Capture the cell that displays the provided text and extract its [x, y] central coordinate. 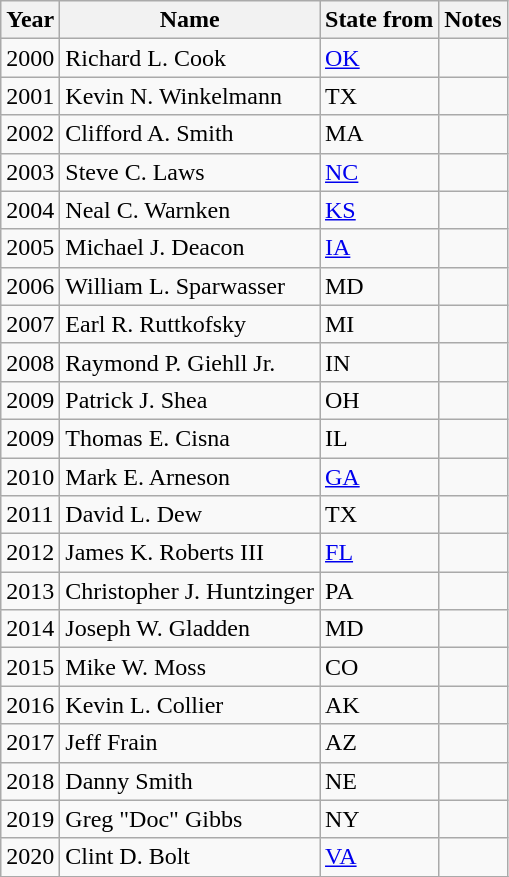
2015 [30, 667]
IL [380, 438]
Raymond P. Giehll Jr. [190, 362]
Neal C. Warnken [190, 210]
MA [380, 134]
Jeff Frain [190, 743]
2018 [30, 781]
2014 [30, 629]
Richard L. Cook [190, 58]
NE [380, 781]
William L. Sparwasser [190, 286]
2005 [30, 248]
Danny Smith [190, 781]
AZ [380, 743]
Michael J. Deacon [190, 248]
IN [380, 362]
Joseph W. Gladden [190, 629]
OK [380, 58]
Steve C. Laws [190, 172]
David L. Dew [190, 515]
2010 [30, 477]
Thomas E. Cisna [190, 438]
OH [380, 400]
NC [380, 172]
Kevin L. Collier [190, 705]
2008 [30, 362]
2000 [30, 58]
2016 [30, 705]
State from [380, 20]
Name [190, 20]
Kevin N. Winkelmann [190, 96]
VA [380, 857]
2007 [30, 324]
CO [380, 667]
Notes [473, 20]
2017 [30, 743]
2002 [30, 134]
KS [380, 210]
2013 [30, 591]
James K. Roberts III [190, 553]
NY [380, 819]
2011 [30, 515]
2019 [30, 819]
2001 [30, 96]
Greg "Doc" Gibbs [190, 819]
Clint D. Bolt [190, 857]
2020 [30, 857]
2012 [30, 553]
AK [380, 705]
PA [380, 591]
2003 [30, 172]
2006 [30, 286]
FL [380, 553]
2004 [30, 210]
Year [30, 20]
Christopher J. Huntzinger [190, 591]
Mark E. Arneson [190, 477]
Clifford A. Smith [190, 134]
Earl R. Ruttkofsky [190, 324]
MI [380, 324]
IA [380, 248]
Mike W. Moss [190, 667]
GA [380, 477]
Patrick J. Shea [190, 400]
